From the cell containing the given text, extract its center point as (X, Y) coordinate. 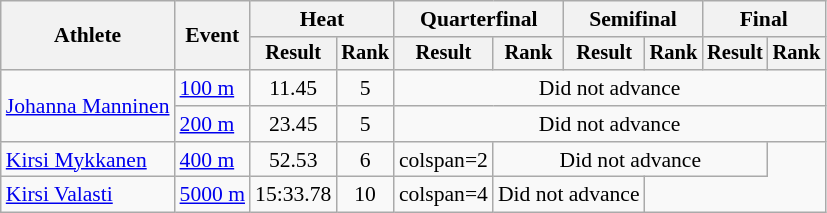
11.45 (293, 88)
Quarterfinal (479, 19)
Event (212, 36)
Kirsi Mykkanen (88, 160)
Semifinal (633, 19)
10 (365, 195)
52.53 (293, 160)
Athlete (88, 36)
Kirsi Valasti (88, 195)
colspan=4 (444, 195)
400 m (212, 160)
15:33.78 (293, 195)
5000 m (212, 195)
200 m (212, 124)
colspan=2 (444, 160)
Heat (322, 19)
Johanna Manninen (88, 106)
100 m (212, 88)
6 (365, 160)
23.45 (293, 124)
Final (764, 19)
